Determine the (X, Y) coordinate at the center of the cell enclosing the given text.  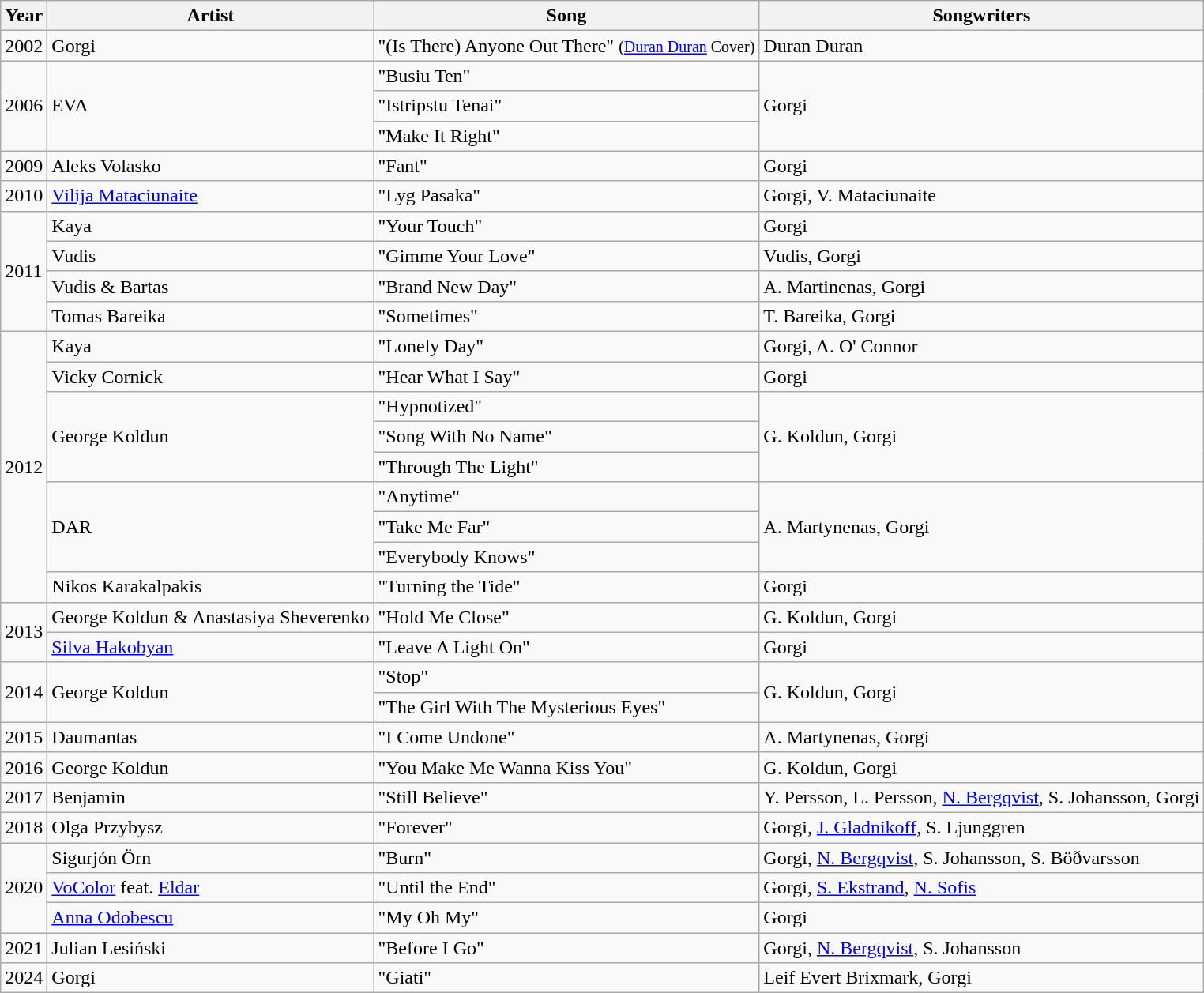
"Busiu Ten" (566, 76)
2012 (24, 466)
"Lyg Pasaka" (566, 196)
George Koldun & Anastasiya Sheverenko (210, 617)
Vudis & Bartas (210, 286)
Year (24, 16)
Vicky Cornick (210, 377)
2024 (24, 978)
Olga Przybysz (210, 827)
Artist (210, 16)
Gorgi, J. Gladnikoff, S. Ljunggren (981, 827)
Vilija Mataciunaite (210, 196)
Nikos Karakalpakis (210, 587)
"The Girl With The Mysterious Eyes" (566, 707)
"You Make Me Wanna Kiss You" (566, 767)
Y. Persson, L. Persson, N. Bergqvist, S. Johansson, Gorgi (981, 797)
"Until the End" (566, 888)
"Lonely Day" (566, 346)
"Burn" (566, 857)
2016 (24, 767)
"My Oh My" (566, 918)
Leif Evert Brixmark, Gorgi (981, 978)
Gorgi, S. Ekstrand, N. Sofis (981, 888)
"Hypnotized" (566, 407)
2017 (24, 797)
"Brand New Day" (566, 286)
2020 (24, 887)
"Your Touch" (566, 226)
"Forever" (566, 827)
2011 (24, 271)
Julian Lesiński (210, 948)
2015 (24, 737)
2006 (24, 106)
VoColor feat. Eldar (210, 888)
"I Come Undone" (566, 737)
"Take Me Far" (566, 527)
"Everybody Knows" (566, 557)
"Gimme Your Love" (566, 256)
"Song With No Name" (566, 437)
2021 (24, 948)
Anna Odobescu (210, 918)
Duran Duran (981, 46)
"Istripstu Tenai" (566, 106)
Vudis, Gorgi (981, 256)
Benjamin (210, 797)
"Stop" (566, 677)
"Fant" (566, 166)
Daumantas (210, 737)
"Giati" (566, 978)
2018 (24, 827)
EVA (210, 106)
2010 (24, 196)
Song (566, 16)
"Turning the Tide" (566, 587)
"Still Believe" (566, 797)
2013 (24, 632)
"Sometimes" (566, 316)
Gorgi, V. Mataciunaite (981, 196)
2014 (24, 692)
"Hear What I Say" (566, 377)
2002 (24, 46)
Songwriters (981, 16)
Silva Hakobyan (210, 647)
Aleks Volasko (210, 166)
"Anytime" (566, 497)
Gorgi, N. Bergqvist, S. Johansson (981, 948)
A. Martinenas, Gorgi (981, 286)
"Through The Light" (566, 467)
Sigurjón Örn (210, 857)
"(Is There) Anyone Out There" (Duran Duran Cover) (566, 46)
Gorgi, N. Bergqvist, S. Johansson, S. Böðvarsson (981, 857)
"Make It Right" (566, 136)
T. Bareika, Gorgi (981, 316)
2009 (24, 166)
"Leave A Light On" (566, 647)
DAR (210, 527)
Vudis (210, 256)
Tomas Bareika (210, 316)
"Before I Go" (566, 948)
"Hold Me Close" (566, 617)
Gorgi, A. O' Connor (981, 346)
